Return [X, Y] of the center of cell containing provided text 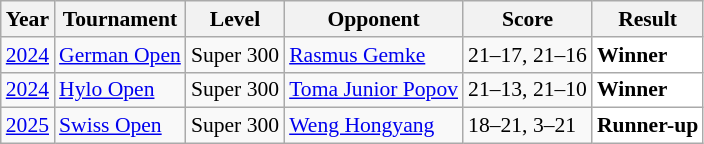
Tournament [120, 19]
2025 [28, 126]
Toma Junior Popov [374, 90]
Opponent [374, 19]
18–21, 3–21 [528, 126]
Rasmus Gemke [374, 55]
Year [28, 19]
Hylo Open [120, 90]
21–13, 21–10 [528, 90]
Runner-up [648, 126]
Score [528, 19]
German Open [120, 55]
Result [648, 19]
Swiss Open [120, 126]
Weng Hongyang [374, 126]
Level [235, 19]
21–17, 21–16 [528, 55]
